Return the [x, y] coordinate for the center point of the cell that contains the specified text.  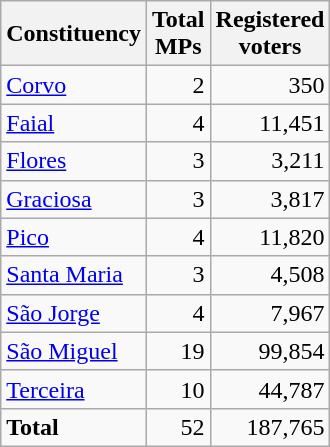
3,211 [270, 161]
10 [178, 389]
Flores [74, 161]
São Miguel [74, 351]
2 [178, 85]
Corvo [74, 85]
Total MPs [178, 34]
7,967 [270, 313]
Total [74, 427]
Graciosa [74, 199]
Terceira [74, 389]
Constituency [74, 34]
52 [178, 427]
3,817 [270, 199]
4,508 [270, 275]
Faial [74, 123]
Pico [74, 237]
19 [178, 351]
99,854 [270, 351]
Registeredvoters [270, 34]
11,451 [270, 123]
Santa Maria [74, 275]
187,765 [270, 427]
11,820 [270, 237]
São Jorge [74, 313]
44,787 [270, 389]
350 [270, 85]
